Output the (X, Y) coordinate of the center of the cell containing the given text.  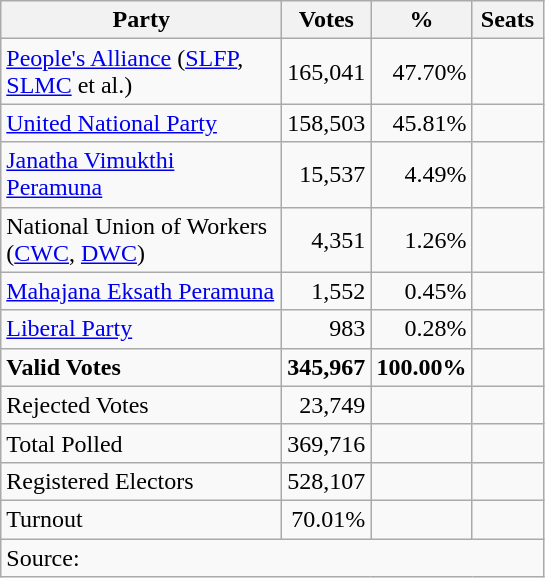
983 (326, 329)
Seats (508, 20)
1,552 (326, 291)
Mahajana Eksath Peramuna (142, 291)
369,716 (326, 443)
Source: (272, 557)
345,967 (326, 367)
4,351 (326, 240)
0.28% (422, 329)
23,749 (326, 405)
70.01% (326, 519)
National Union of Workers (CWC, DWC) (142, 240)
Turnout (142, 519)
People's Alliance (SLFP, SLMC et al.) (142, 72)
Party (142, 20)
1.26% (422, 240)
United National Party (142, 123)
Rejected Votes (142, 405)
4.49% (422, 174)
Liberal Party (142, 329)
165,041 (326, 72)
0.45% (422, 291)
45.81% (422, 123)
Registered Electors (142, 481)
158,503 (326, 123)
Votes (326, 20)
15,537 (326, 174)
Janatha Vimukthi Peramuna (142, 174)
528,107 (326, 481)
100.00% (422, 367)
Valid Votes (142, 367)
47.70% (422, 72)
% (422, 20)
Total Polled (142, 443)
